Detect which cell encompasses the target text, then output its (x, y) center coordinate. 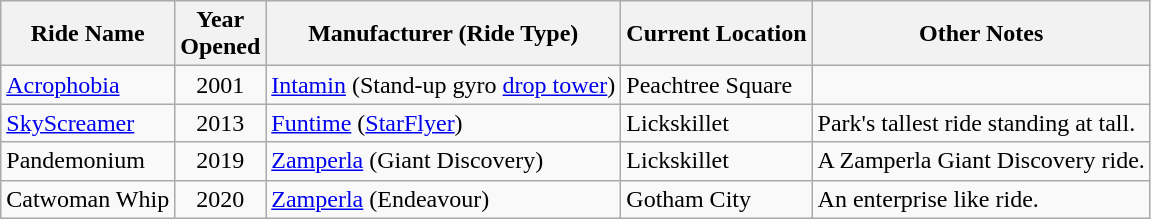
Other Notes (981, 34)
2013 (220, 123)
An enterprise like ride. (981, 199)
Zamperla (Endeavour) (444, 199)
2019 (220, 161)
Peachtree Square (716, 85)
Year Opened (220, 34)
SkyScreamer (88, 123)
2001 (220, 85)
Acrophobia (88, 85)
2020 (220, 199)
Catwoman Whip (88, 199)
Manufacturer (Ride Type) (444, 34)
A Zamperla Giant Discovery ride. (981, 161)
Funtime (StarFlyer) (444, 123)
Ride Name (88, 34)
Current Location (716, 34)
Pandemonium (88, 161)
Zamperla (Giant Discovery) (444, 161)
Park's tallest ride standing at tall. (981, 123)
Gotham City (716, 199)
Intamin (Stand-up gyro drop tower) (444, 85)
